Locate the cell with the specified text and output its (x, y) center coordinate. 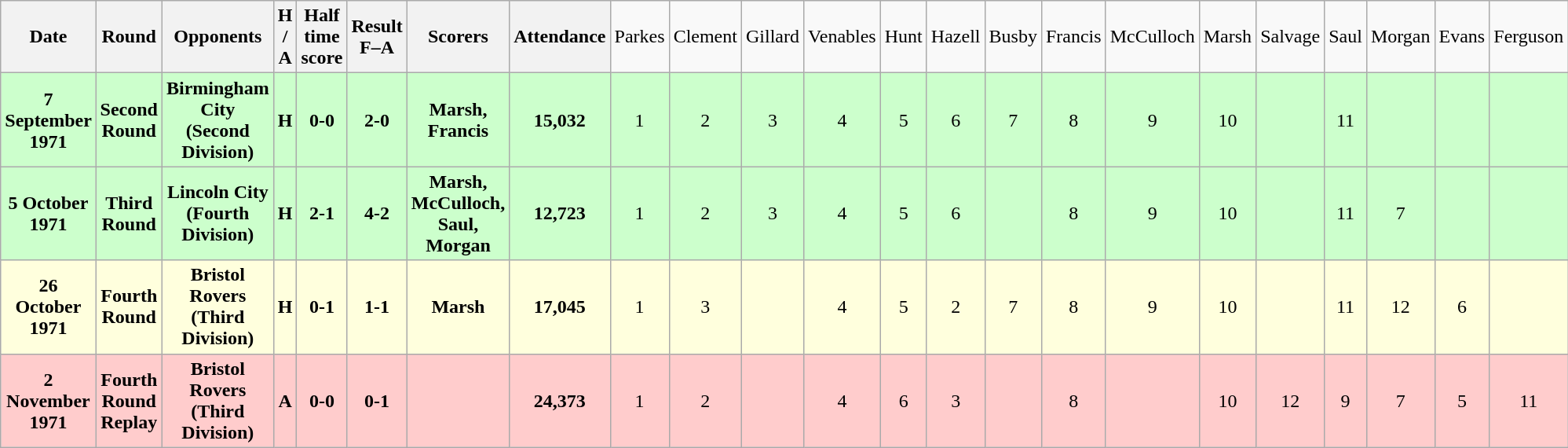
26 October 1971 (49, 307)
A (285, 401)
7 September 1971 (49, 119)
Evans (1462, 37)
Gillard (773, 37)
Busby (1013, 37)
Second Round (129, 119)
Clement (705, 37)
Saul (1346, 37)
Morgan (1401, 37)
Opponents (217, 37)
2-0 (377, 119)
Fourth Round (129, 307)
Marsh, Francis (458, 119)
Francis (1073, 37)
ResultF–A (377, 37)
Attendance (560, 37)
Half time score (322, 37)
Birmingham City (Second Division) (217, 119)
Marsh, McCulloch, Saul, Morgan (458, 214)
Hazell (956, 37)
Parkes (639, 37)
Date (49, 37)
Salvage (1291, 37)
4-2 (377, 214)
17,045 (560, 307)
Fourth Round Replay (129, 401)
H / A (285, 37)
Round (129, 37)
5 October 1971 (49, 214)
Lincoln City (Fourth Division) (217, 214)
Venables (842, 37)
1-1 (377, 307)
Scorers (458, 37)
Third Round (129, 214)
24,373 (560, 401)
McCulloch (1153, 37)
12,723 (560, 214)
Ferguson (1529, 37)
2-1 (322, 214)
2 November 1971 (49, 401)
Hunt (903, 37)
15,032 (560, 119)
